Output the [X, Y] coordinate of the center of the cell containing the given text.  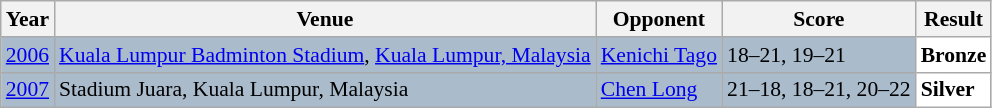
Year [28, 19]
Venue [325, 19]
Stadium Juara, Kuala Lumpur, Malaysia [325, 90]
21–18, 18–21, 20–22 [819, 90]
Kenichi Tago [659, 55]
Score [819, 19]
Kuala Lumpur Badminton Stadium, Kuala Lumpur, Malaysia [325, 55]
Chen Long [659, 90]
Silver [954, 90]
2007 [28, 90]
2006 [28, 55]
Result [954, 19]
Opponent [659, 19]
18–21, 19–21 [819, 55]
Bronze [954, 55]
